Provide the (x, y) coordinate of the cell's center where the given text is located.  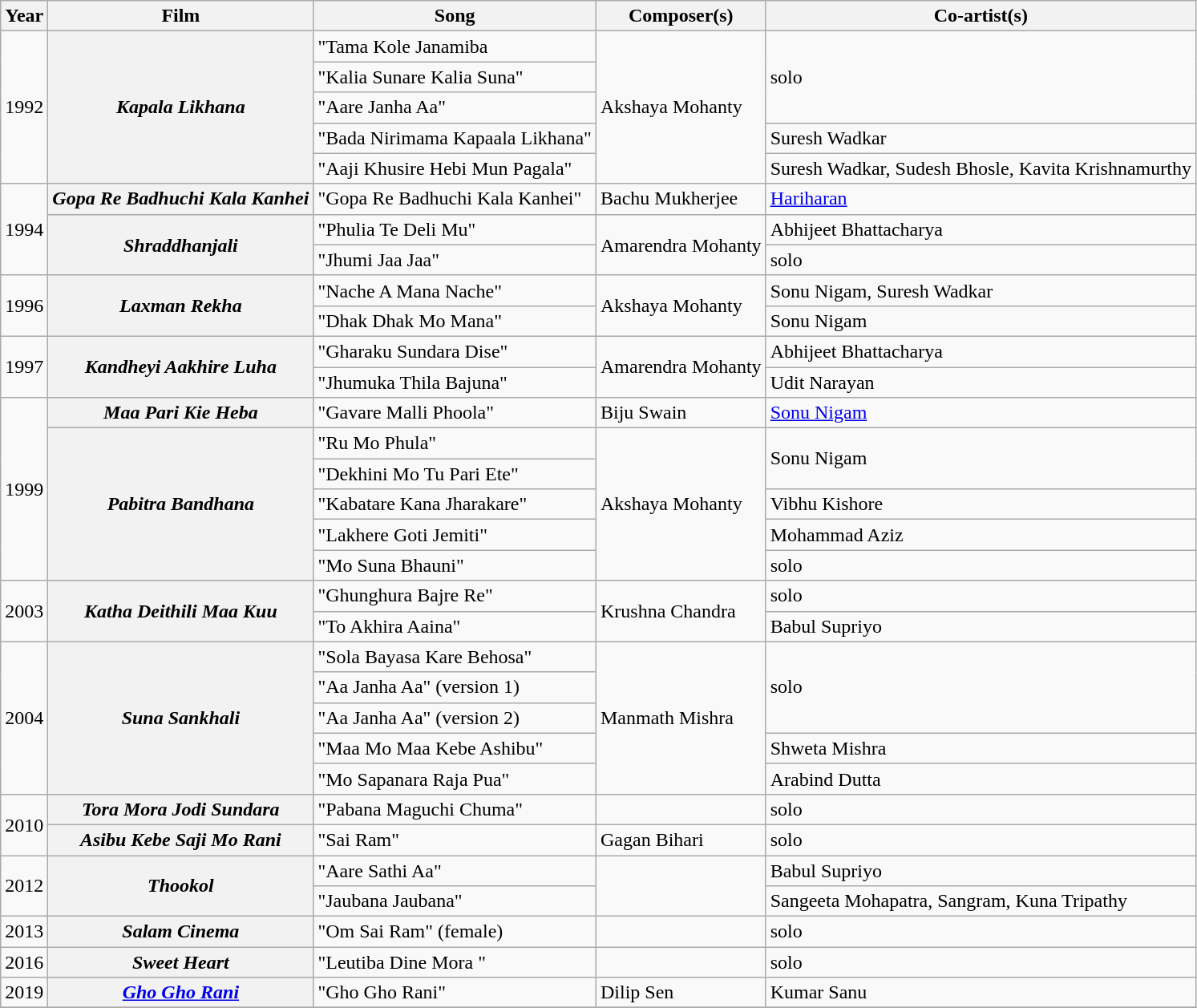
"Jhumuka Thila Bajuna" (455, 383)
"Om Sai Ram" (female) (455, 932)
1992 (24, 107)
Pabitra Bandhana (181, 504)
"Aa Janha Aa" (version 1) (455, 687)
"Gharaku Sundara Dise" (455, 351)
Shweta Mishra (981, 748)
1994 (24, 229)
Composer(s) (681, 16)
"Ru Mo Phula" (455, 443)
Salam Cinema (181, 932)
"Mo Suna Bhauni" (455, 565)
"Gho Gho Rani" (455, 993)
Mohammad Aziz (981, 535)
Tora Mora Jodi Sundara (181, 809)
"Aare Sathi Aa" (455, 870)
Asibu Kebe Saji Mo Rani (181, 840)
Co-artist(s) (981, 16)
Thookol (181, 885)
Kumar Sanu (981, 993)
2019 (24, 993)
Sonu Nigam, Suresh Wadkar (981, 290)
Arabind Dutta (981, 779)
Krushna Chandra (681, 611)
2010 (24, 824)
"Sola Bayasa Kare Behosa" (455, 657)
Bachu Mukherjee (681, 199)
Suresh Wadkar, Sudesh Bhosle, Kavita Krishnamurthy (981, 168)
"Dhak Dhak Mo Mana" (455, 321)
Gho Gho Rani (181, 993)
"Maa Mo Maa Kebe Ashibu" (455, 748)
"Kabatare Kana Jharakare" (455, 504)
"To Akhira Aaina" (455, 626)
Shraddhanjali (181, 245)
1997 (24, 366)
2003 (24, 611)
"Pabana Maguchi Chuma" (455, 809)
Dilip Sen (681, 993)
2013 (24, 932)
Film (181, 16)
"Leutiba Dine Mora " (455, 962)
"Ghunghura Bajre Re" (455, 596)
Sweet Heart (181, 962)
"Aare Janha Aa" (455, 107)
Maa Pari Kie Heba (181, 413)
1999 (24, 489)
Gopa Re Badhuchi Kala Kanhei (181, 199)
"Aaji Khusire Hebi Mun Pagala" (455, 168)
"Lakhere Goti Jemiti" (455, 535)
Laxman Rekha (181, 306)
Vibhu Kishore (981, 504)
2004 (24, 718)
1996 (24, 306)
Biju Swain (681, 413)
"Jhumi Jaa Jaa" (455, 260)
Udit Narayan (981, 383)
"Dekhini Mo Tu Pari Ete" (455, 474)
Song (455, 16)
"Kalia Sunare Kalia Suna" (455, 77)
Sangeeta Mohapatra, Sangram, Kuna Tripathy (981, 901)
"Aa Janha Aa" (version 2) (455, 718)
"Tama Kole Janamiba (455, 47)
2012 (24, 885)
"Gopa Re Badhuchi Kala Kanhei" (455, 199)
"Gavare Malli Phoola" (455, 413)
Hariharan (981, 199)
"Jaubana Jaubana" (455, 901)
"Phulia Te Deli Mu" (455, 229)
Gagan Bihari (681, 840)
"Bada Nirimama Kapaala Likhana" (455, 138)
"Sai Ram" (455, 840)
2016 (24, 962)
Suresh Wadkar (981, 138)
Suna Sankhali (181, 718)
"Nache A Mana Nache" (455, 290)
Kandheyi Aakhire Luha (181, 366)
Year (24, 16)
Katha Deithili Maa Kuu (181, 611)
"Mo Sapanara Raja Pua" (455, 779)
Manmath Mishra (681, 718)
Kapala Likhana (181, 107)
